Capture the cell that displays the provided text and extract its [X, Y] central coordinate. 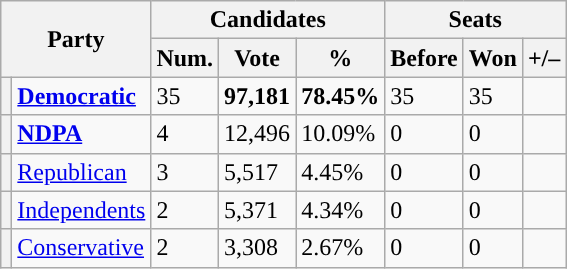
5,517 [258, 172]
Before [424, 58]
NDPA [82, 134]
4.34% [340, 210]
Republican [82, 172]
3 [185, 172]
Num. [185, 58]
Party [76, 39]
5,371 [258, 210]
Seats [476, 20]
Won [492, 58]
Candidates [268, 20]
10.09% [340, 134]
12,496 [258, 134]
3,308 [258, 248]
4.45% [340, 172]
% [340, 58]
+/– [544, 58]
78.45% [340, 96]
97,181 [258, 96]
2.67% [340, 248]
Democratic [82, 96]
Independents [82, 210]
Vote [258, 58]
4 [185, 134]
Conservative [82, 248]
